For the text-containing cell, return its midpoint in (X, Y) coordinate format. 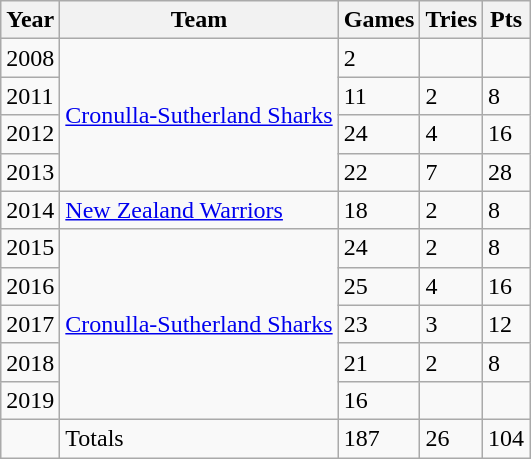
2017 (30, 324)
Pts (506, 20)
2011 (30, 96)
23 (379, 324)
2018 (30, 362)
New Zealand Warriors (199, 210)
2019 (30, 400)
3 (452, 324)
2012 (30, 134)
2014 (30, 210)
26 (452, 438)
18 (379, 210)
2013 (30, 172)
104 (506, 438)
Games (379, 20)
25 (379, 286)
187 (379, 438)
11 (379, 96)
Team (199, 20)
12 (506, 324)
2016 (30, 286)
7 (452, 172)
Tries (452, 20)
Totals (199, 438)
21 (379, 362)
2008 (30, 58)
22 (379, 172)
2015 (30, 248)
Year (30, 20)
28 (506, 172)
